Extract the (x, y) coordinate from the center of the cell holding the provided text.  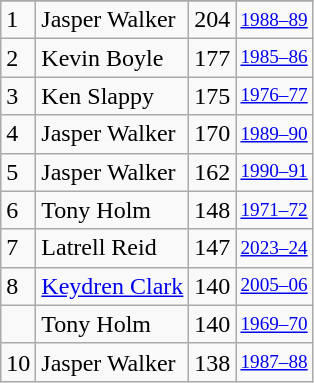
2023–24 (274, 248)
1 (18, 20)
4 (18, 134)
8 (18, 286)
204 (212, 20)
10 (18, 362)
2 (18, 58)
1976–77 (274, 96)
1969–70 (274, 324)
7 (18, 248)
170 (212, 134)
1989–90 (274, 134)
6 (18, 210)
177 (212, 58)
5 (18, 172)
147 (212, 248)
Keydren Clark (112, 286)
1990–91 (274, 172)
Latrell Reid (112, 248)
2005–06 (274, 286)
1987–88 (274, 362)
3 (18, 96)
Ken Slappy (112, 96)
162 (212, 172)
148 (212, 210)
138 (212, 362)
1985–86 (274, 58)
Kevin Boyle (112, 58)
1988–89 (274, 20)
175 (212, 96)
1971–72 (274, 210)
